From the cell containing the given text, extract its center point as (X, Y) coordinate. 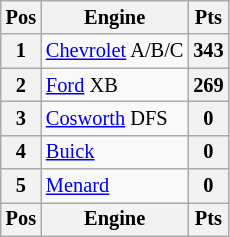
Menard (114, 186)
4 (21, 152)
3 (21, 118)
Ford XB (114, 85)
Chevrolet A/B/C (114, 51)
Cosworth DFS (114, 118)
269 (208, 85)
343 (208, 51)
2 (21, 85)
1 (21, 51)
5 (21, 186)
Buick (114, 152)
